Return (x, y) of the center of cell containing provided text 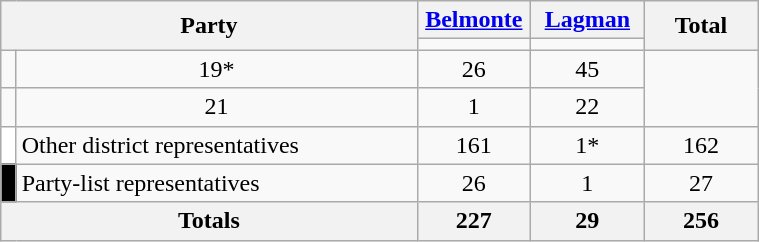
Total (701, 26)
161 (474, 145)
Totals (209, 221)
227 (474, 221)
Party-list representatives (216, 183)
29 (588, 221)
22 (588, 107)
21 (216, 107)
Other district representatives (216, 145)
Party (209, 26)
162 (701, 145)
256 (701, 221)
1* (588, 145)
Lagman (588, 20)
19* (216, 69)
27 (701, 183)
Belmonte (474, 20)
45 (588, 69)
